Extract the [X, Y] coordinate from the center of the cell holding the provided text.  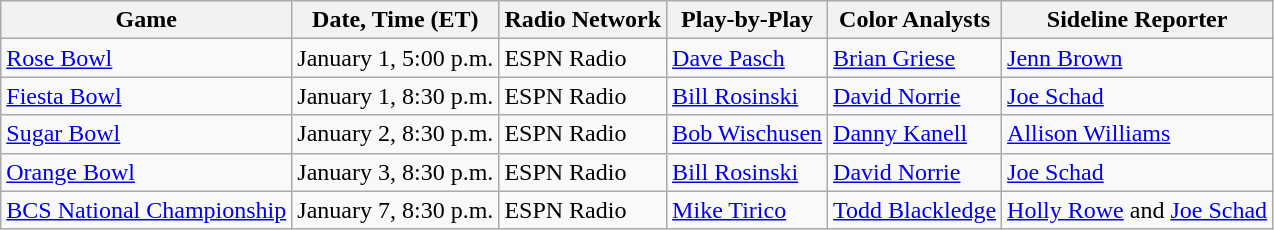
Danny Kanell [915, 134]
Play-by-Play [748, 20]
Sugar Bowl [146, 134]
Holly Rowe and Joe Schad [1138, 210]
Orange Bowl [146, 172]
Game [146, 20]
January 3, 8:30 p.m. [396, 172]
Todd Blackledge [915, 210]
Dave Pasch [748, 58]
BCS National Championship [146, 210]
Allison Williams [1138, 134]
Brian Griese [915, 58]
Rose Bowl [146, 58]
Bob Wischusen [748, 134]
January 2, 8:30 p.m. [396, 134]
Color Analysts [915, 20]
Date, Time (ET) [396, 20]
Mike Tirico [748, 210]
January 1, 8:30 p.m. [396, 96]
January 7, 8:30 p.m. [396, 210]
Fiesta Bowl [146, 96]
Sideline Reporter [1138, 20]
January 1, 5:00 p.m. [396, 58]
Radio Network [583, 20]
Jenn Brown [1138, 58]
